Extract the [x, y] coordinate from the center of the cell holding the provided text.  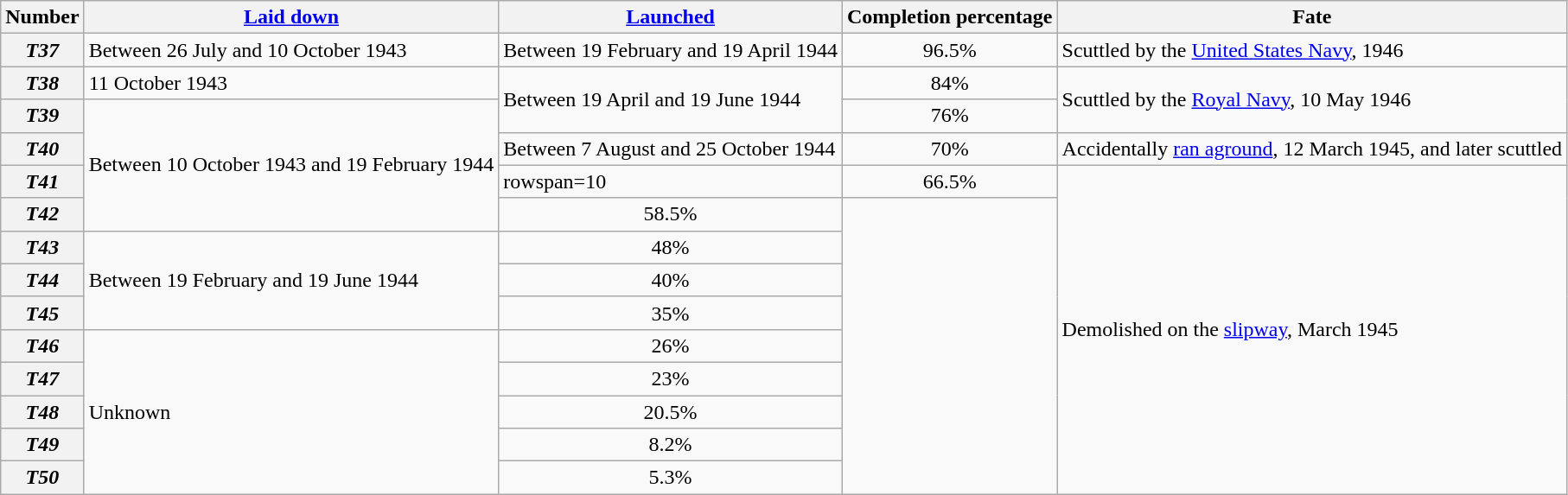
Fate [1312, 17]
T39 [42, 116]
T49 [42, 445]
84% [949, 83]
26% [671, 346]
Completion percentage [949, 17]
40% [671, 280]
T47 [42, 378]
20.5% [671, 412]
T50 [42, 478]
96.5% [949, 50]
Demolished on the slipway, March 1945 [1312, 330]
Between 19 February and 19 April 1944 [671, 50]
Laid down [291, 17]
T48 [42, 412]
T43 [42, 247]
T40 [42, 149]
35% [671, 313]
66.5% [949, 181]
Between 10 October 1943 and 19 February 1944 [291, 165]
Scuttled by the United States Navy, 1946 [1312, 50]
70% [949, 149]
Between 7 August and 25 October 1944 [671, 149]
76% [949, 116]
T41 [42, 181]
T42 [42, 214]
T37 [42, 50]
23% [671, 378]
Between 26 July and 10 October 1943 [291, 50]
Between 19 April and 19 June 1944 [671, 99]
Number [42, 17]
T46 [42, 346]
Unknown [291, 411]
Launched [671, 17]
58.5% [671, 214]
5.3% [671, 478]
Scuttled by the Royal Navy, 10 May 1946 [1312, 99]
Accidentally ran aground, 12 March 1945, and later scuttled [1312, 149]
11 October 1943 [291, 83]
8.2% [671, 445]
Between 19 February and 19 June 1944 [291, 280]
48% [671, 247]
T45 [42, 313]
T44 [42, 280]
rowspan=10 [671, 181]
T38 [42, 83]
